From the cell containing the given text, extract its center point as (x, y) coordinate. 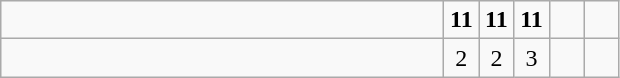
3 (532, 58)
